Scan for the cell matching the given text and deliver its (X, Y) coordinate at center. 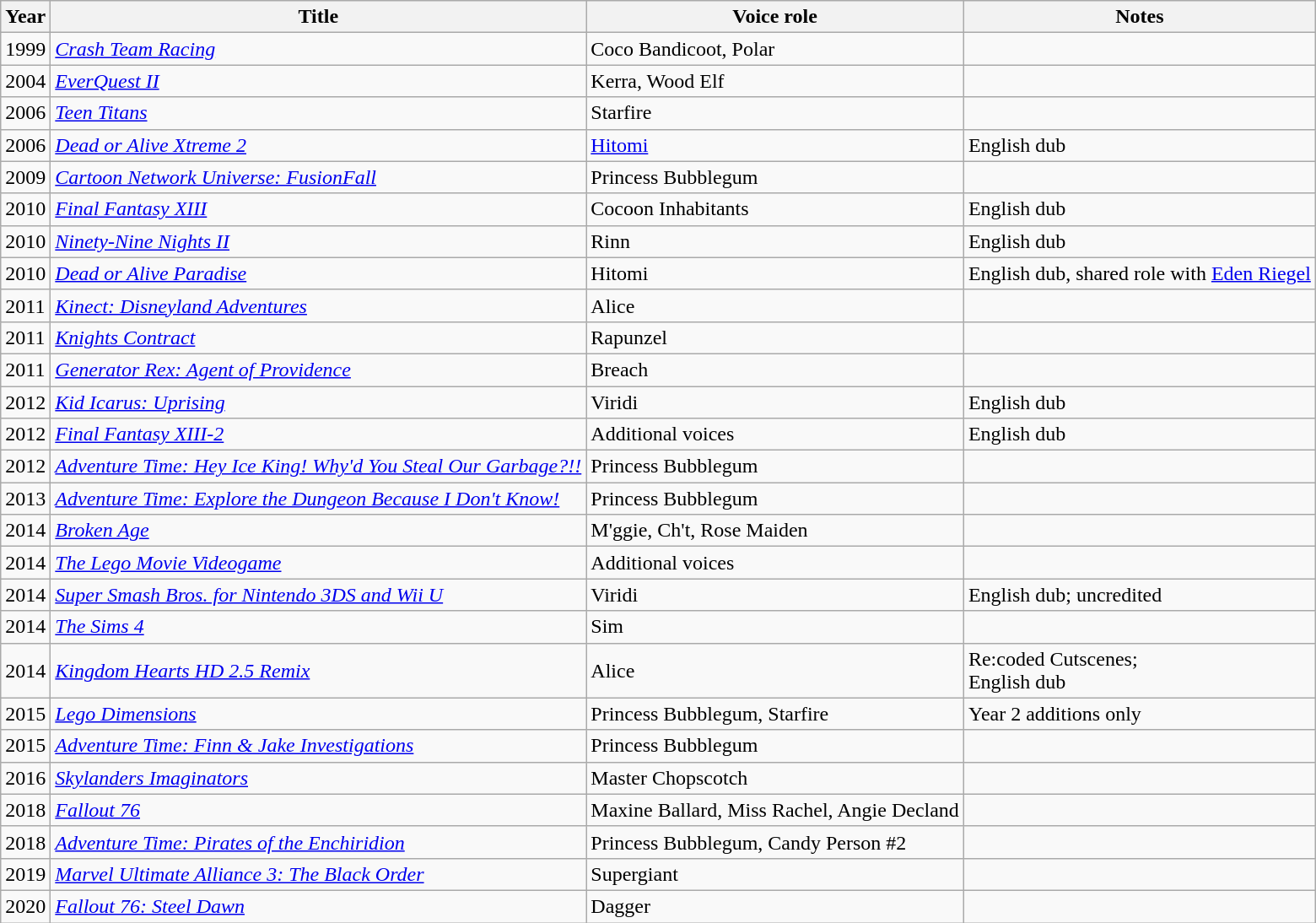
Title (319, 17)
Notes (1139, 17)
Dead or Alive Xtreme 2 (319, 145)
Breach (775, 370)
Crash Team Racing (319, 49)
Supergiant (775, 874)
Princess Bubblegum, Starfire (775, 714)
Teen Titans (319, 113)
Kingdom Hearts HD 2.5 Remix (319, 670)
Adventure Time: Finn & Jake Investigations (319, 746)
Adventure Time: Pirates of the Enchiridion (319, 842)
Kerra, Wood Elf (775, 81)
2019 (25, 874)
English dub, shared role with Eden Riegel (1139, 273)
Skylanders Imaginators (319, 778)
Rinn (775, 241)
Marvel Ultimate Alliance 3: The Black Order (319, 874)
Dead or Alive Paradise (319, 273)
Cocoon Inhabitants (775, 209)
EverQuest II (319, 81)
Generator Rex: Agent of Providence (319, 370)
Year (25, 17)
Sim (775, 627)
2013 (25, 499)
Voice role (775, 17)
Cartoon Network Universe: FusionFall (319, 177)
Lego Dimensions (319, 714)
2020 (25, 906)
M'ggie, Ch't, Rose Maiden (775, 531)
Final Fantasy XIII (319, 209)
1999 (25, 49)
Super Smash Bros. for Nintendo 3DS and Wii U (319, 595)
Re:coded Cutscenes; English dub (1139, 670)
Ninety-Nine Nights II (319, 241)
English dub; uncredited (1139, 595)
Adventure Time: Hey Ice King! Why'd You Steal Our Garbage?!! (319, 467)
Kid Icarus: Uprising (319, 402)
Starfire (775, 113)
Coco Bandicoot, Polar (775, 49)
Year 2 additions only (1139, 714)
2016 (25, 778)
Maxine Ballard, Miss Rachel, Angie Decland (775, 810)
Final Fantasy XIII-2 (319, 435)
Knights Contract (319, 337)
Dagger (775, 906)
2004 (25, 81)
2009 (25, 177)
Broken Age (319, 531)
Rapunzel (775, 337)
Master Chopscotch (775, 778)
Fallout 76: Steel Dawn (319, 906)
The Sims 4 (319, 627)
Fallout 76 (319, 810)
Princess Bubblegum, Candy Person #2 (775, 842)
Kinect: Disneyland Adventures (319, 305)
The Lego Movie Videogame (319, 563)
Adventure Time: Explore the Dungeon Because I Don't Know! (319, 499)
